Pinpoint the cell where the given text exists, returning its [x, y] midpoint coordinate. 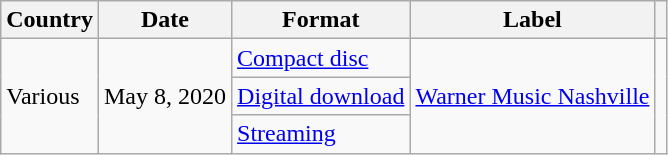
Warner Music Nashville [532, 96]
Date [164, 20]
Label [532, 20]
Country [50, 20]
Compact disc [321, 58]
Streaming [321, 134]
Digital download [321, 96]
May 8, 2020 [164, 96]
Format [321, 20]
Various [50, 96]
